Provide the [x, y] coordinate of the cell's center where the given text is located.  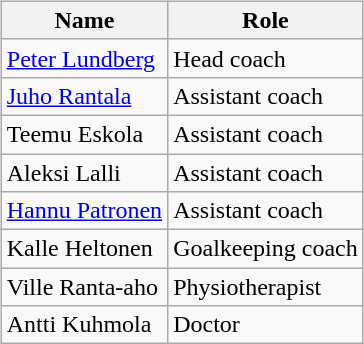
Antti Kuhmola [84, 325]
Aleksi Lalli [84, 173]
Hannu Patronen [84, 211]
Juho Rantala [84, 96]
Goalkeeping coach [266, 249]
Name [84, 20]
Kalle Heltonen [84, 249]
Head coach [266, 58]
Doctor [266, 325]
Role [266, 20]
Ville Ranta-aho [84, 287]
Peter Lundberg [84, 58]
Teemu Eskola [84, 134]
Physiotherapist [266, 287]
